Identify which cell holds the provided text, then report its [x, y] central coordinate. 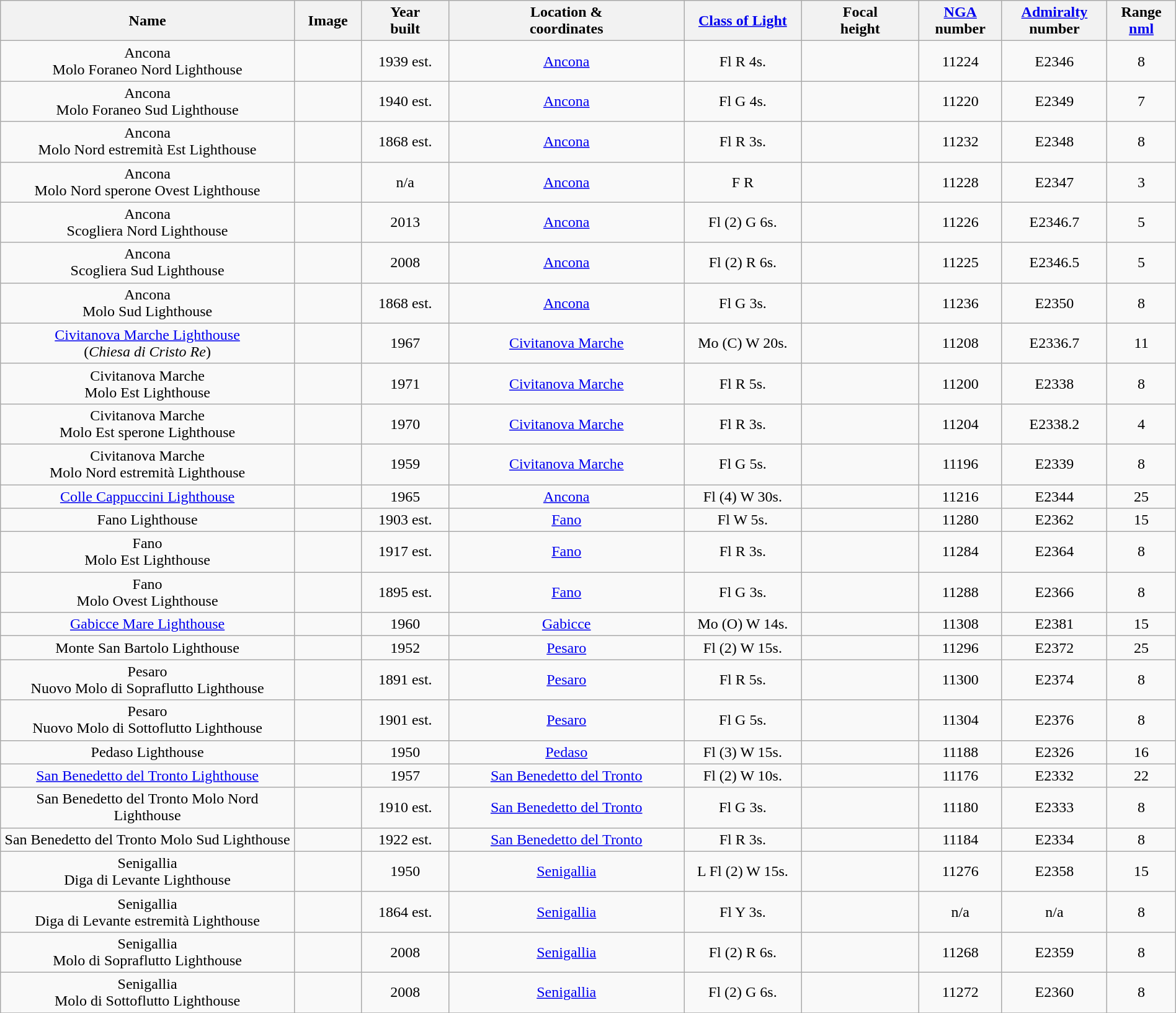
Fano Lighthouse [148, 520]
11196 [960, 464]
Fl (2) W 10s. [743, 776]
Pedaso Lighthouse [148, 752]
SenigalliaMolo di Sottoflutto Lighthouse [148, 992]
E2332 [1054, 776]
Yearbuilt [406, 21]
Mo (O) W 14s. [743, 624]
Monte San Bartolo Lighthouse [148, 648]
E2359 [1054, 952]
Gabicce Mare Lighthouse [148, 624]
E2347 [1054, 182]
E2374 [1054, 679]
San Benedetto del Tronto Molo Sud Lighthouse [148, 839]
Civitanova MarcheMolo Nord estremità Lighthouse [148, 464]
11180 [960, 807]
L Fl (2) W 15s. [743, 872]
2013 [406, 222]
Fl R 4s. [743, 61]
E2334 [1054, 839]
11 [1141, 343]
11176 [960, 776]
Fl (4) W 30s. [743, 497]
SenigalliaDiga di Levante estremità Lighthouse [148, 911]
Admiraltynumber [1054, 21]
7 [1141, 102]
11288 [960, 593]
1910 est. [406, 807]
E2358 [1054, 872]
1967 [406, 343]
3 [1141, 182]
16 [1141, 752]
Civitanova Marche Lighthouse(Chiesa di Cristo Re) [148, 343]
1903 est. [406, 520]
E2344 [1054, 497]
AnconaScogliera Sud Lighthouse [148, 263]
FanoMolo Est Lighthouse [148, 552]
E2326 [1054, 752]
AnconaMolo Nord estremità Est Lighthouse [148, 141]
11208 [960, 343]
11200 [960, 383]
11226 [960, 222]
Pedaso [567, 752]
E2360 [1054, 992]
AnconaScogliera Nord Lighthouse [148, 222]
SenigalliaMolo di Sopraflutto Lighthouse [148, 952]
11308 [960, 624]
1895 est. [406, 593]
Fl Y 3s. [743, 911]
Class of Light [743, 21]
1970 [406, 424]
11272 [960, 992]
NGAnumber [960, 21]
E2376 [1054, 720]
E2346.5 [1054, 263]
AnconaMolo Foraneo Sud Lighthouse [148, 102]
1891 est. [406, 679]
E2381 [1054, 624]
1952 [406, 648]
E2333 [1054, 807]
11204 [960, 424]
AnconaMolo Sud Lighthouse [148, 303]
Name [148, 21]
E2338.2 [1054, 424]
PesaroNuovo Molo di Sottoflutto Lighthouse [148, 720]
11300 [960, 679]
Mo (C) W 20s. [743, 343]
11276 [960, 872]
11225 [960, 263]
E2350 [1054, 303]
E2338 [1054, 383]
Focalheight [860, 21]
11236 [960, 303]
Rangenml [1141, 21]
4 [1141, 424]
San Benedetto del Tronto Lighthouse [148, 776]
11220 [960, 102]
11188 [960, 752]
Civitanova MarcheMolo Est Lighthouse [148, 383]
11304 [960, 720]
PesaroNuovo Molo di Sopraflutto Lighthouse [148, 679]
E2336.7 [1054, 343]
San Benedetto del Tronto Molo Nord Lighthouse [148, 807]
Fl W 5s. [743, 520]
FanoMolo Ovest Lighthouse [148, 593]
22 [1141, 776]
1864 est. [406, 911]
11216 [960, 497]
1957 [406, 776]
Fl (3) W 15s. [743, 752]
1922 est. [406, 839]
11232 [960, 141]
1940 est. [406, 102]
E2349 [1054, 102]
11268 [960, 952]
E2362 [1054, 520]
11296 [960, 648]
1960 [406, 624]
1959 [406, 464]
F R [743, 182]
E2339 [1054, 464]
Colle Cappuccini Lighthouse [148, 497]
11280 [960, 520]
Gabicce [567, 624]
Image [327, 21]
1965 [406, 497]
AnconaMolo Foraneo Nord Lighthouse [148, 61]
E2364 [1054, 552]
Location & coordinates [567, 21]
E2348 [1054, 141]
SenigalliaDiga di Levante Lighthouse [148, 872]
1971 [406, 383]
AnconaMolo Nord sperone Ovest Lighthouse [148, 182]
11224 [960, 61]
Fl (2) W 15s. [743, 648]
E2346.7 [1054, 222]
11228 [960, 182]
Civitanova MarcheMolo Est sperone Lighthouse [148, 424]
E2346 [1054, 61]
Fl G 4s. [743, 102]
1939 est. [406, 61]
E2372 [1054, 648]
1917 est. [406, 552]
1901 est. [406, 720]
E2366 [1054, 593]
11284 [960, 552]
11184 [960, 839]
